Return (x, y) of the center of cell containing provided text 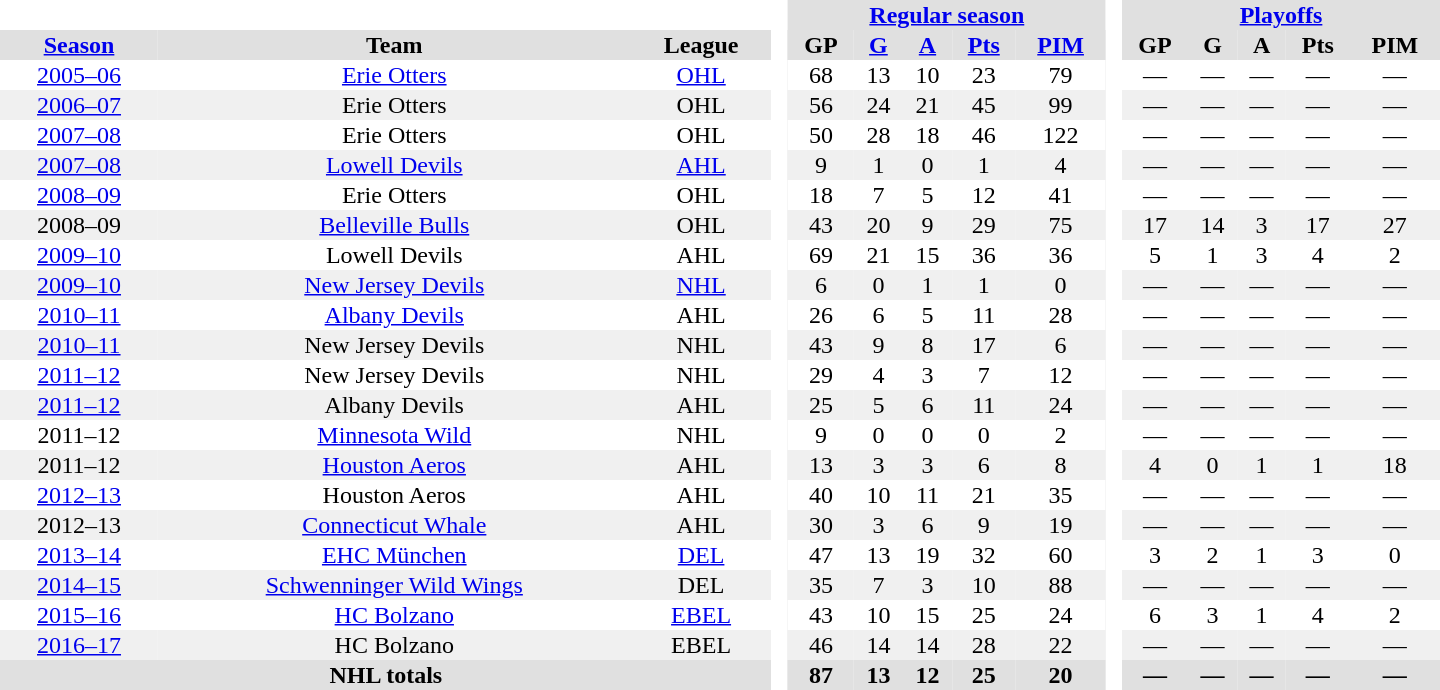
75 (1061, 225)
23 (984, 75)
Schwenninger Wild Wings (394, 585)
Connecticut Whale (394, 525)
45 (984, 105)
68 (821, 75)
Season (79, 45)
50 (821, 135)
2015–16 (79, 615)
99 (1061, 105)
22 (1061, 645)
Regular season (947, 15)
87 (821, 675)
Minnesota Wild (394, 435)
2005–06 (79, 75)
EHC München (394, 555)
40 (821, 495)
27 (1395, 225)
79 (1061, 75)
26 (821, 315)
69 (821, 255)
Playoffs (1281, 15)
47 (821, 555)
32 (984, 555)
NHL totals (386, 675)
Belleville Bulls (394, 225)
88 (1061, 585)
56 (821, 105)
60 (1061, 555)
122 (1061, 135)
Team (394, 45)
2006–07 (79, 105)
30 (821, 525)
2013–14 (79, 555)
41 (1061, 195)
League (702, 45)
2016–17 (79, 645)
2014–15 (79, 585)
